For the text-containing cell, return its midpoint in [X, Y] coordinate format. 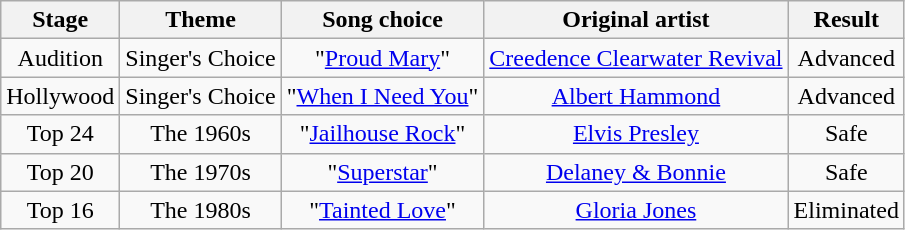
Song choice [382, 20]
Elvis Presley [636, 134]
Theme [200, 20]
The 1980s [200, 210]
Original artist [636, 20]
Eliminated [846, 210]
Top 20 [60, 172]
Result [846, 20]
Top 16 [60, 210]
Gloria Jones [636, 210]
Audition [60, 58]
Delaney & Bonnie [636, 172]
Stage [60, 20]
Top 24 [60, 134]
"Superstar" [382, 172]
The 1960s [200, 134]
"Jailhouse Rock" [382, 134]
"When I Need You" [382, 96]
The 1970s [200, 172]
Creedence Clearwater Revival [636, 58]
Hollywood [60, 96]
"Tainted Love" [382, 210]
"Proud Mary" [382, 58]
Albert Hammond [636, 96]
